Locate the cell with the specified text and output its (x, y) center coordinate. 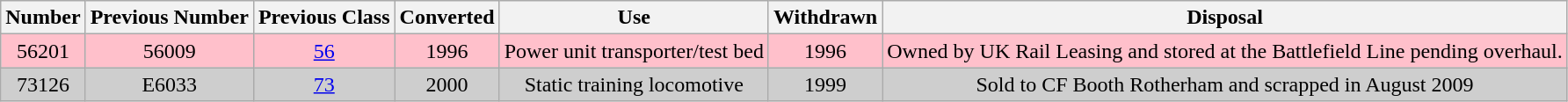
73 (323, 84)
Owned by UK Rail Leasing and stored at the Battlefield Line pending overhaul. (1225, 51)
Previous Class (323, 18)
E6033 (169, 84)
Disposal (1225, 18)
Use (634, 18)
Power unit transporter/test bed (634, 51)
Number (43, 18)
Sold to CF Booth Rotherham and scrapped in August 2009 (1225, 84)
Converted (446, 18)
56201 (43, 51)
Static training locomotive (634, 84)
Withdrawn (824, 18)
Previous Number (169, 18)
2000 (446, 84)
56009 (169, 51)
73126 (43, 84)
56 (323, 51)
1999 (824, 84)
